For the text-containing cell, return its midpoint in (x, y) coordinate format. 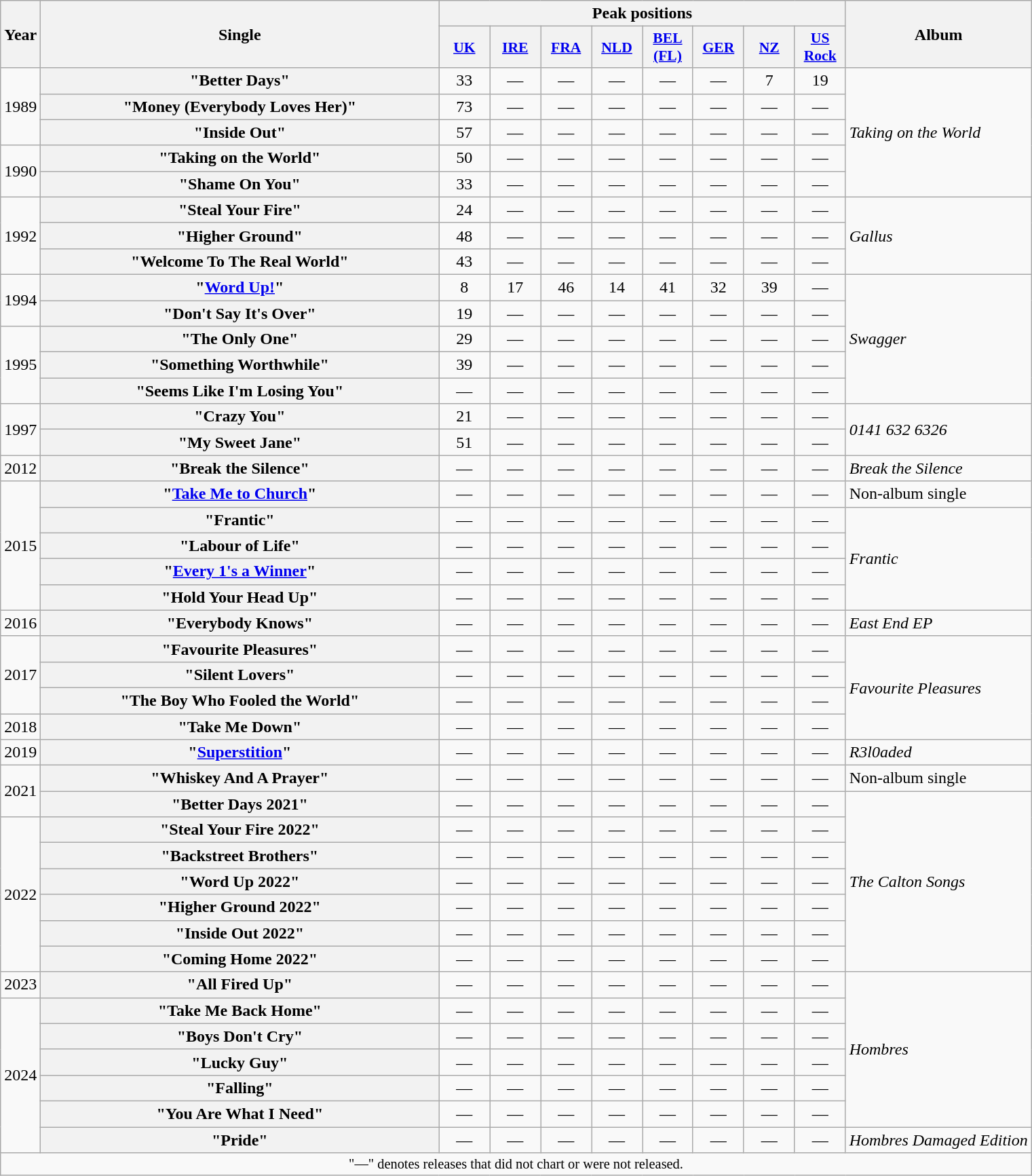
41 (668, 287)
"Higher Ground 2022" (240, 907)
"Welcome To The Real World" (240, 261)
Gallus (938, 235)
32 (718, 287)
"Inside Out 2022" (240, 933)
1989 (20, 107)
"Taking on the World" (240, 158)
17 (516, 287)
8 (464, 287)
UK (464, 48)
"Silent Lovers" (240, 675)
"Favourite Pleasures" (240, 649)
48 (464, 235)
"Don't Say It's Over" (240, 313)
2024 (20, 1075)
BEL(FL) (668, 48)
2021 (20, 791)
"My Sweet Jane" (240, 442)
2022 (20, 894)
"The Only One" (240, 339)
"Labour of Life" (240, 546)
"Crazy You" (240, 417)
46 (566, 287)
"Every 1's a Winner" (240, 571)
57 (464, 132)
"Superstition" (240, 753)
"Word Up 2022" (240, 881)
2017 (20, 675)
"—" denotes releases that did not chart or were not released. (516, 1164)
2019 (20, 753)
Year (20, 34)
NZ (769, 48)
IRE (516, 48)
29 (464, 339)
2023 (20, 985)
2016 (20, 623)
7 (769, 81)
73 (464, 107)
"Lucky Guy" (240, 1062)
"Better Days" (240, 81)
"Take Me Back Home" (240, 1010)
Frantic (938, 558)
1995 (20, 365)
43 (464, 261)
Swagger (938, 339)
"Coming Home 2022" (240, 959)
1992 (20, 235)
"Take Me to Church" (240, 494)
51 (464, 442)
"Higher Ground" (240, 235)
"Something Worthwhile" (240, 365)
"Backstreet Brothers" (240, 856)
"Whiskey And A Prayer" (240, 778)
"Pride" (240, 1139)
"You Are What I Need" (240, 1114)
1990 (20, 171)
21 (464, 417)
"Boys Don't Cry" (240, 1036)
FRA (566, 48)
GER (718, 48)
Peak positions (642, 14)
USRock (820, 48)
East End EP (938, 623)
R3l0aded (938, 753)
2015 (20, 546)
"All Fired Up" (240, 985)
NLD (617, 48)
"Money (Everybody Loves Her)" (240, 107)
Taking on the World (938, 132)
14 (617, 287)
"Falling" (240, 1088)
"Shame On You" (240, 184)
"Steal Your Fire" (240, 210)
"Better Days 2021" (240, 804)
"Word Up!" (240, 287)
"Frantic" (240, 520)
"Steal Your Fire 2022" (240, 830)
Single (240, 34)
"Everybody Knows" (240, 623)
50 (464, 158)
The Calton Songs (938, 881)
"Seems Like I'm Losing You" (240, 391)
24 (464, 210)
"The Boy Who Fooled the World" (240, 700)
1997 (20, 430)
Hombres Damaged Edition (938, 1139)
2012 (20, 468)
"Break the Silence" (240, 468)
0141 632 6326 (938, 430)
2018 (20, 727)
"Take Me Down" (240, 727)
Hombres (938, 1049)
"Hold Your Head Up" (240, 597)
Favourite Pleasures (938, 687)
Break the Silence (938, 468)
Album (938, 34)
1994 (20, 300)
"Inside Out" (240, 132)
